For the text-containing cell, return its midpoint in (X, Y) coordinate format. 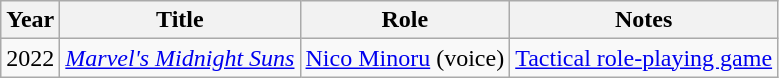
Title (180, 20)
Year (30, 20)
Marvel's Midnight Suns (180, 58)
Role (405, 20)
Nico Minoru (voice) (405, 58)
Notes (644, 20)
2022 (30, 58)
Tactical role-playing game (644, 58)
